From the cell containing the given text, extract its center point as (x, y) coordinate. 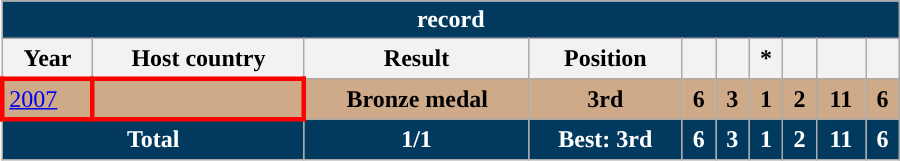
Result (416, 59)
Position (606, 59)
Bronze medal (416, 98)
Host country (198, 59)
record (450, 20)
2007 (47, 98)
Year (47, 59)
Best: 3rd (606, 139)
* (766, 59)
3rd (606, 98)
Total (153, 139)
1/1 (416, 139)
